Search for the cell housing the specified text and yield its [x, y] center coordinate. 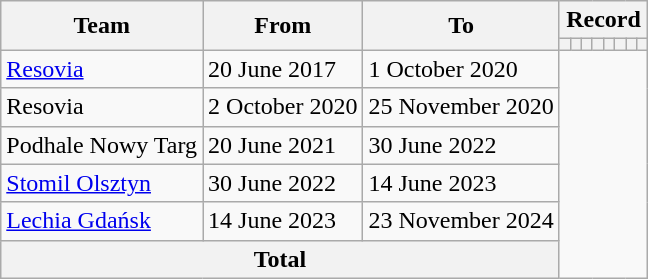
Total [280, 259]
From [283, 26]
23 November 2024 [461, 221]
Team [102, 26]
2 October 2020 [283, 107]
1 October 2020 [461, 69]
20 June 2017 [283, 69]
25 November 2020 [461, 107]
Stomil Olsztyn [102, 183]
20 June 2021 [283, 145]
Lechia Gdańsk [102, 221]
Record [603, 20]
To [461, 26]
Podhale Nowy Targ [102, 145]
